Extract the [X, Y] coordinate from the center of the cell holding the provided text.  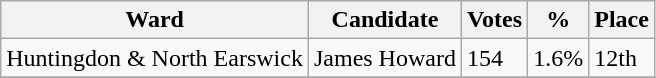
Huntingdon & North Earswick [155, 58]
Ward [155, 20]
James Howard [384, 58]
154 [494, 58]
% [558, 20]
12th [622, 58]
Votes [494, 20]
Candidate [384, 20]
1.6% [558, 58]
Place [622, 20]
